Return [X, Y] of the center of cell containing provided text 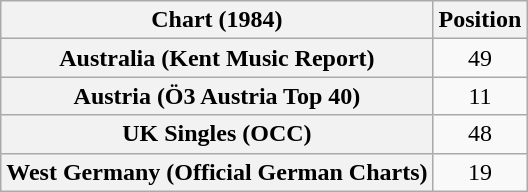
48 [480, 134]
West Germany (Official German Charts) [217, 172]
19 [480, 172]
Austria (Ö3 Austria Top 40) [217, 96]
11 [480, 96]
Position [480, 20]
49 [480, 58]
Australia (Kent Music Report) [217, 58]
UK Singles (OCC) [217, 134]
Chart (1984) [217, 20]
